Determine the (x, y) coordinate at the center of the cell enclosing the given text.  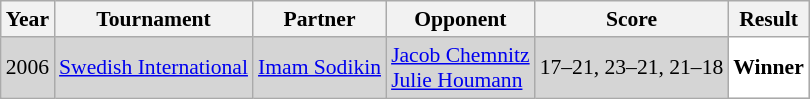
Partner (320, 19)
Tournament (154, 19)
Year (28, 19)
Imam Sodikin (320, 68)
Winner (768, 68)
Opponent (460, 19)
Swedish International (154, 68)
17–21, 23–21, 21–18 (632, 68)
2006 (28, 68)
Jacob Chemnitz Julie Houmann (460, 68)
Score (632, 19)
Result (768, 19)
